Identify which cell holds the provided text, then report its (x, y) central coordinate. 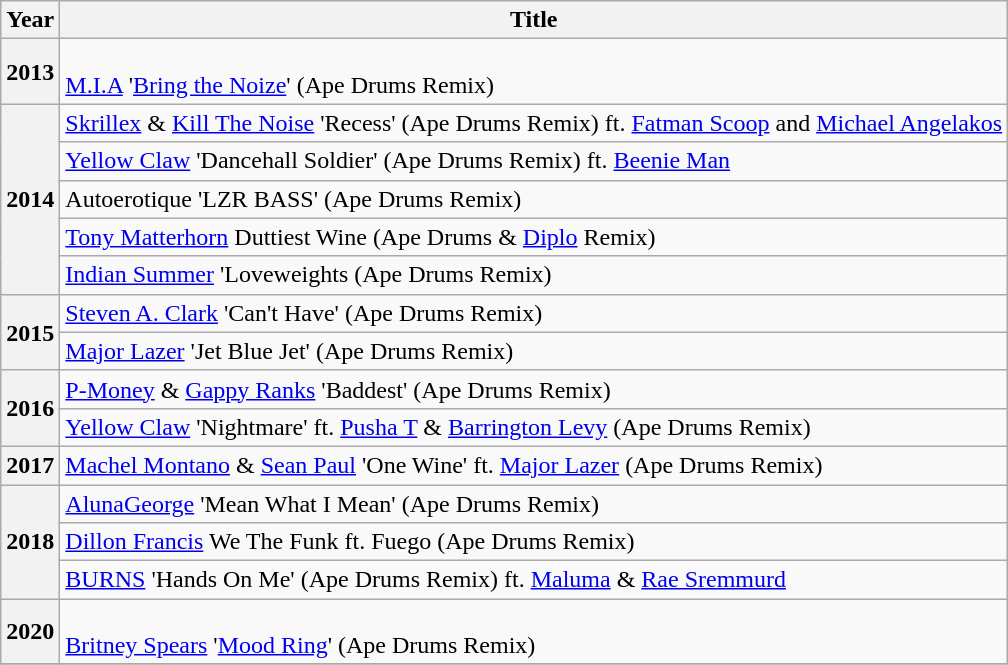
2013 (30, 72)
2018 (30, 541)
2015 (30, 332)
Skrillex & Kill The Noise 'Recess' (Ape Drums Remix) ft. Fatman Scoop and Michael Angelakos (534, 123)
BURNS 'Hands On Me' (Ape Drums Remix) ft. Maluma & Rae Sremmurd (534, 580)
Year (30, 20)
Major Lazer 'Jet Blue Jet' (Ape Drums Remix) (534, 351)
2014 (30, 199)
2020 (30, 632)
Yellow Claw 'Nightmare' ft. Pusha T & Barrington Levy (Ape Drums Remix) (534, 427)
Britney Spears 'Mood Ring' (Ape Drums Remix) (534, 632)
Machel Montano & Sean Paul 'One Wine' ft. Major Lazer (Ape Drums Remix) (534, 465)
Steven A. Clark 'Can't Have' (Ape Drums Remix) (534, 313)
AlunaGeorge 'Mean What I Mean' (Ape Drums Remix) (534, 503)
Indian Summer 'Loveweights (Ape Drums Remix) (534, 275)
M.I.A 'Bring the Noize' (Ape Drums Remix) (534, 72)
Yellow Claw 'Dancehall Soldier' (Ape Drums Remix) ft. Beenie Man (534, 161)
P-Money & Gappy Ranks 'Baddest' (Ape Drums Remix) (534, 389)
2017 (30, 465)
2016 (30, 408)
Tony Matterhorn Duttiest Wine (Ape Drums & Diplo Remix) (534, 237)
Autoerotique 'LZR BASS' (Ape Drums Remix) (534, 199)
Dillon Francis We The Funk ft. Fuego (Ape Drums Remix) (534, 542)
Title (534, 20)
